Provide the (X, Y) coordinate of the cell's center where the given text is located.  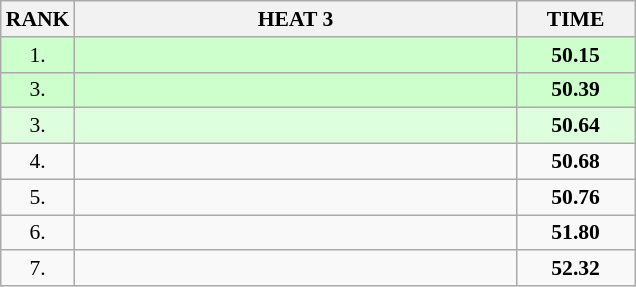
52.32 (576, 269)
7. (38, 269)
1. (38, 55)
HEAT 3 (295, 19)
6. (38, 233)
50.68 (576, 162)
5. (38, 197)
50.39 (576, 90)
51.80 (576, 233)
50.64 (576, 126)
RANK (38, 19)
4. (38, 162)
50.15 (576, 55)
TIME (576, 19)
50.76 (576, 197)
